Detect which cell encompasses the target text, then output its (X, Y) center coordinate. 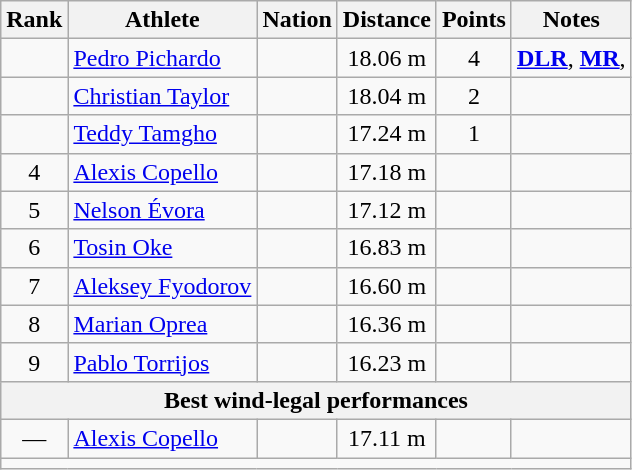
9 (34, 362)
16.83 m (386, 248)
18.06 m (386, 58)
Nation (297, 20)
Rank (34, 20)
Distance (386, 20)
17.24 m (386, 134)
16.23 m (386, 362)
— (34, 438)
Aleksey Fyodorov (162, 286)
18.04 m (386, 96)
DLR, MR, (571, 58)
17.12 m (386, 210)
2 (474, 96)
Tosin Oke (162, 248)
Teddy Tamgho (162, 134)
16.36 m (386, 324)
8 (34, 324)
5 (34, 210)
7 (34, 286)
17.11 m (386, 438)
Best wind-legal performances (316, 400)
Marian Oprea (162, 324)
Christian Taylor (162, 96)
Points (474, 20)
1 (474, 134)
6 (34, 248)
16.60 m (386, 286)
Pedro Pichardo (162, 58)
Athlete (162, 20)
Nelson Évora (162, 210)
Pablo Torrijos (162, 362)
Notes (571, 20)
17.18 m (386, 172)
